Pinpoint the cell where the given text exists, returning its (X, Y) midpoint coordinate. 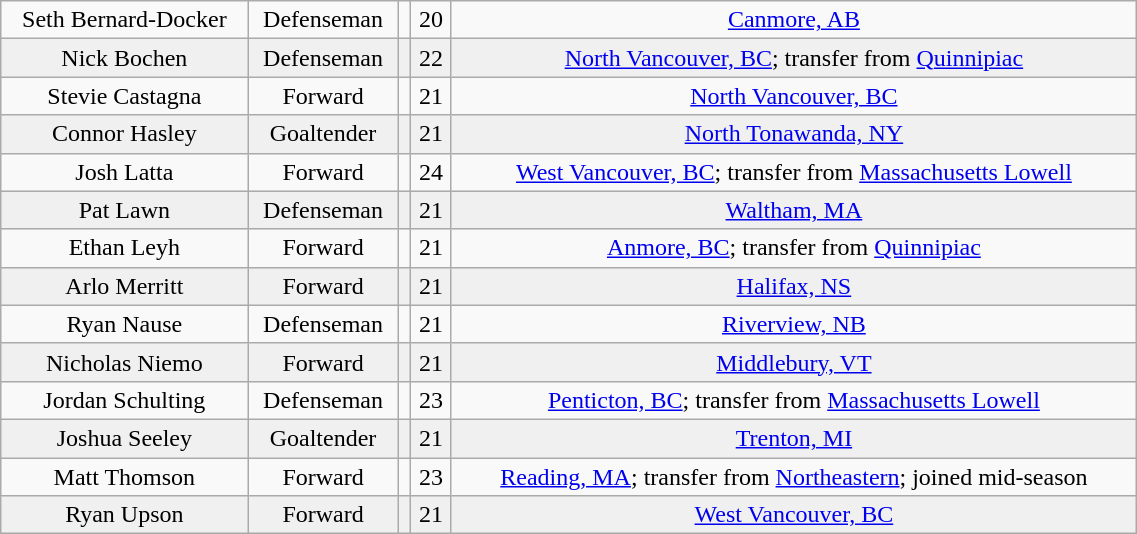
West Vancouver, BC (794, 515)
Stevie Castagna (124, 96)
West Vancouver, BC; transfer from Massachusetts Lowell (794, 172)
Josh Latta (124, 172)
Connor Hasley (124, 134)
Reading, MA; transfer from Northeastern; joined mid-season (794, 477)
Pat Lawn (124, 210)
24 (431, 172)
North Vancouver, BC (794, 96)
Waltham, MA (794, 210)
22 (431, 58)
Canmore, AB (794, 20)
Trenton, MI (794, 438)
Ethan Leyh (124, 248)
Joshua Seeley (124, 438)
Nicholas Niemo (124, 362)
20 (431, 20)
Arlo Merritt (124, 286)
Anmore, BC; transfer from Quinnipiac (794, 248)
Riverview, NB (794, 324)
Seth Bernard-Docker (124, 20)
Matt Thomson (124, 477)
Jordan Schulting (124, 400)
Nick Bochen (124, 58)
North Vancouver, BC; transfer from Quinnipiac (794, 58)
North Tonawanda, NY (794, 134)
Penticton, BC; transfer from Massachusetts Lowell (794, 400)
Halifax, NS (794, 286)
Middlebury, VT (794, 362)
Ryan Nause (124, 324)
Ryan Upson (124, 515)
